Capture the cell that displays the provided text and extract its [x, y] central coordinate. 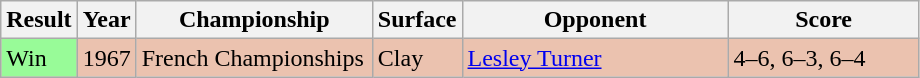
Championship [254, 20]
Opponent [595, 20]
4–6, 6–3, 6–4 [824, 58]
Lesley Turner [595, 58]
Result [39, 20]
French Championships [254, 58]
Score [824, 20]
Surface [417, 20]
Year [106, 20]
1967 [106, 58]
Clay [417, 58]
Win [39, 58]
